Scan for the cell matching the given text and deliver its (X, Y) coordinate at center. 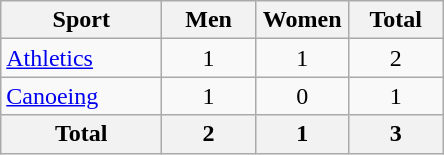
Men (209, 20)
Women (302, 20)
0 (302, 96)
Athletics (82, 58)
3 (396, 134)
Canoeing (82, 96)
Sport (82, 20)
